Scan for the cell matching the given text and deliver its [X, Y] coordinate at center. 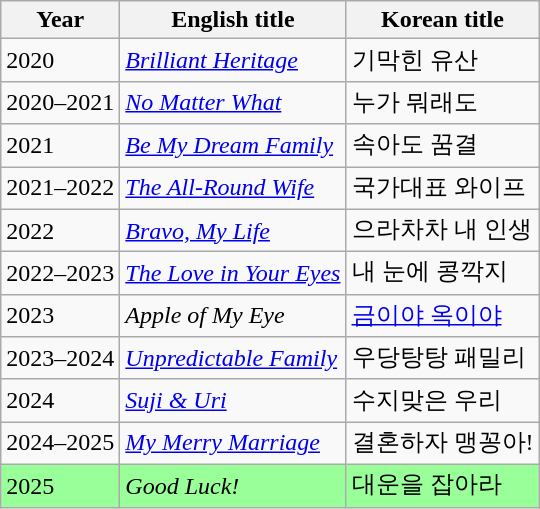
2023 [60, 316]
The Love in Your Eyes [233, 274]
Bravo, My Life [233, 230]
국가대표 와이프 [442, 188]
내 눈에 콩깍지 [442, 274]
대운을 잡아라 [442, 486]
Unpredictable Family [233, 358]
Brilliant Heritage [233, 60]
2021–2022 [60, 188]
Korean title [442, 20]
2024–2025 [60, 444]
2020–2021 [60, 102]
수지맞은 우리 [442, 400]
2025 [60, 486]
2022 [60, 230]
My Merry Marriage [233, 444]
2022–2023 [60, 274]
The All-Round Wife [233, 188]
English title [233, 20]
속아도 꿈결 [442, 146]
2020 [60, 60]
기막힌 유산 [442, 60]
Good Luck! [233, 486]
누가 뭐래도 [442, 102]
2024 [60, 400]
결혼하자 맹꽁아! [442, 444]
Be My Dream Family [233, 146]
우당탕탕 패밀리 [442, 358]
Apple of My Eye [233, 316]
Year [60, 20]
Suji & Uri [233, 400]
금이야 옥이야 [442, 316]
2023–2024 [60, 358]
으라차차 내 인생 [442, 230]
2021 [60, 146]
No Matter What [233, 102]
